Determine the [X, Y] coordinate at the center of the cell enclosing the given text.  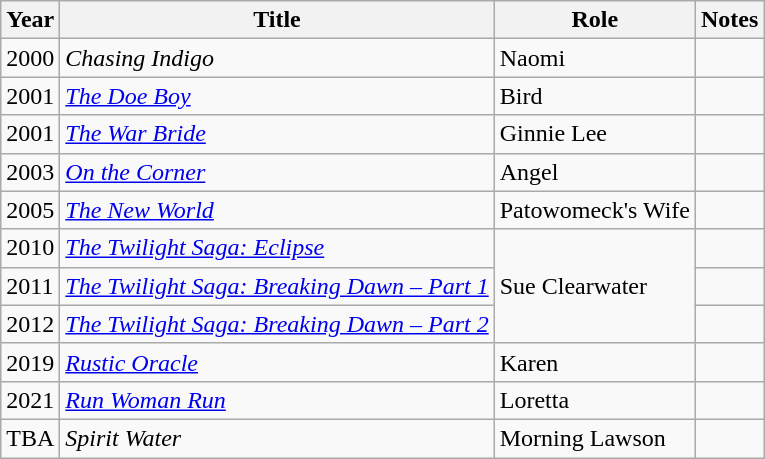
Run Woman Run [277, 400]
The Twilight Saga: Breaking Dawn – Part 2 [277, 324]
Patowomeck's Wife [594, 210]
2003 [30, 172]
TBA [30, 438]
Rustic Oracle [277, 362]
The Twilight Saga: Eclipse [277, 248]
The New World [277, 210]
2021 [30, 400]
2005 [30, 210]
Ginnie Lee [594, 134]
2019 [30, 362]
Loretta [594, 400]
Role [594, 20]
2000 [30, 58]
Angel [594, 172]
2012 [30, 324]
On the Corner [277, 172]
Notes [729, 20]
2011 [30, 286]
Chasing Indigo [277, 58]
Karen [594, 362]
2010 [30, 248]
Bird [594, 96]
Year [30, 20]
The Doe Boy [277, 96]
Spirit Water [277, 438]
The War Bride [277, 134]
Title [277, 20]
Sue Clearwater [594, 286]
The Twilight Saga: Breaking Dawn – Part 1 [277, 286]
Morning Lawson [594, 438]
Naomi [594, 58]
